Find where the given text appears and provide that cell's center as (X, Y) coordinate. 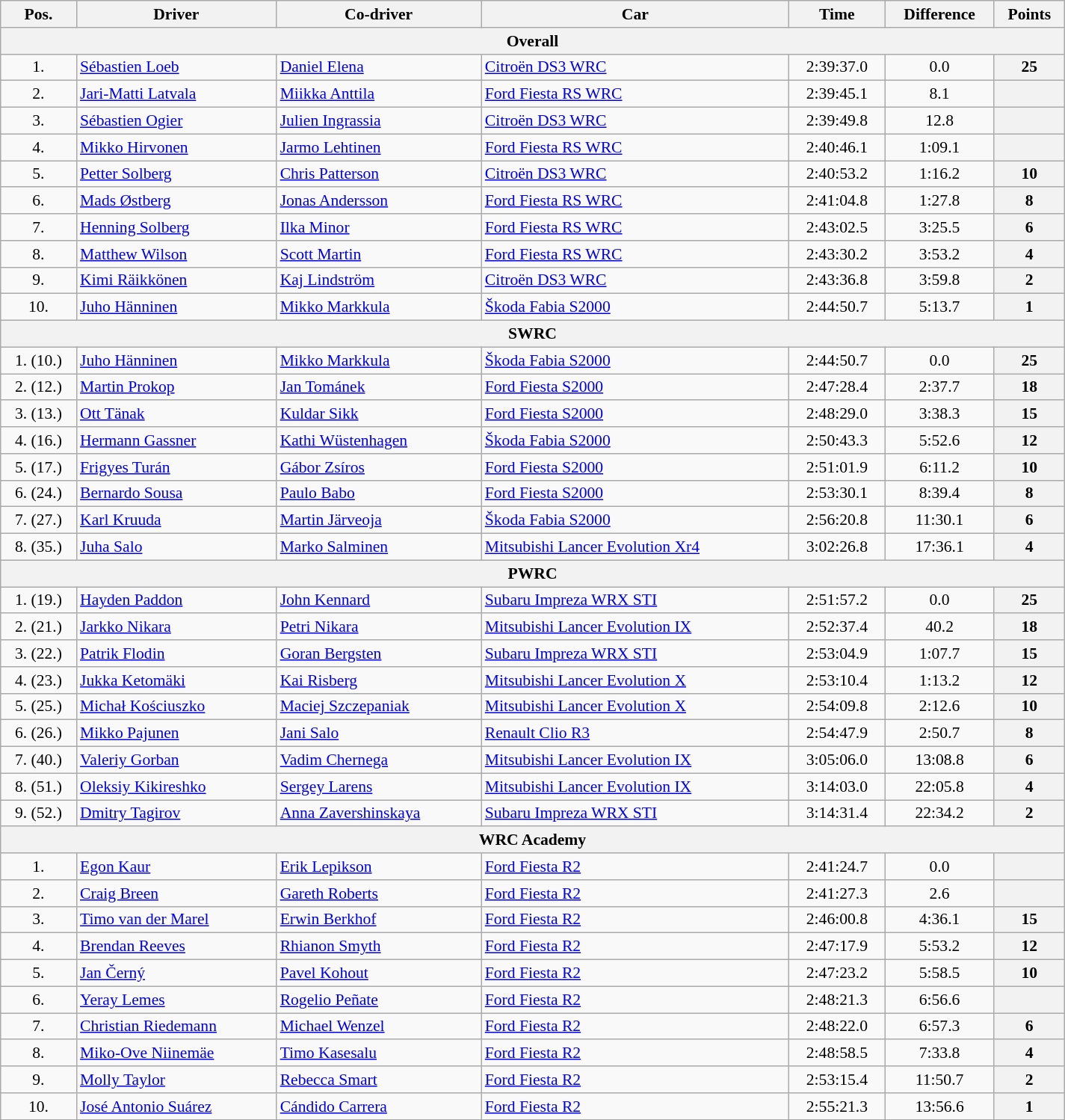
17:36.1 (939, 547)
2:43:02.5 (837, 227)
Molly Taylor (176, 1080)
8.1 (939, 94)
2:53:30.1 (837, 493)
Pavel Kohout (379, 973)
Christian Riedemann (176, 1027)
Anna Zavershinskaya (379, 813)
Sergey Larens (379, 787)
Gareth Roberts (379, 893)
2:37.7 (939, 387)
Jari-Matti Latvala (176, 94)
5:53.2 (939, 947)
Timo Kasesalu (379, 1053)
Frigyes Turán (176, 467)
2:47:17.9 (837, 947)
2:12.6 (939, 707)
5. (25.) (39, 707)
Renault Clio R3 (635, 733)
9. (52.) (39, 813)
6:56.6 (939, 1000)
Oleksiy Kikireshko (176, 787)
2:39:45.1 (837, 94)
13:56.6 (939, 1107)
6:57.3 (939, 1027)
Ott Tänak (176, 414)
Sébastien Ogier (176, 121)
Hermann Gassner (176, 440)
3:59.8 (939, 280)
2:50.7 (939, 733)
Ilka Minor (379, 227)
Co-driver (379, 14)
3:14:03.0 (837, 787)
2:53:15.4 (837, 1080)
1. (10.) (39, 360)
Craig Breen (176, 893)
Miikka Anttila (379, 94)
Valeriy Gorban (176, 760)
6. (26.) (39, 733)
Kuldar Sikk (379, 414)
José Antonio Suárez (176, 1107)
2:48:29.0 (837, 414)
3:25.5 (939, 227)
3:38.3 (939, 414)
5:58.5 (939, 973)
Henning Solberg (176, 227)
Jan Tománek (379, 387)
John Kennard (379, 600)
12.8 (939, 121)
Michał Kościuszko (176, 707)
3:05:06.0 (837, 760)
Sébastien Loeb (176, 67)
Mikko Pajunen (176, 733)
SWRC (533, 334)
1:27.8 (939, 201)
3:02:26.8 (837, 547)
Petri Nikara (379, 627)
2:47:23.2 (837, 973)
Rebecca Smart (379, 1080)
2:48:21.3 (837, 1000)
Martin Prokop (176, 387)
Egon Kaur (176, 867)
8:39.4 (939, 493)
Julien Ingrassia (379, 121)
Erwin Berkhof (379, 920)
1. (19.) (39, 600)
Gábor Zsíros (379, 467)
Dmitry Tagirov (176, 813)
PWRC (533, 573)
Vadim Chernega (379, 760)
2:56:20.8 (837, 520)
Kaj Lindström (379, 280)
Kai Risberg (379, 680)
Time (837, 14)
Mads Østberg (176, 201)
Miko-Ove Niinemäe (176, 1053)
2:50:43.3 (837, 440)
Matthew Wilson (176, 254)
40.2 (939, 627)
2:41:04.8 (837, 201)
3. (13.) (39, 414)
7. (40.) (39, 760)
Martin Järveoja (379, 520)
WRC Academy (533, 840)
Erik Lepikson (379, 867)
2. (12.) (39, 387)
11:30.1 (939, 520)
1:09.1 (939, 147)
2:47:28.4 (837, 387)
3. (22.) (39, 653)
2:43:30.2 (837, 254)
Scott Martin (379, 254)
2:43:36.8 (837, 280)
Jonas Andersson (379, 201)
Kathi Wüstenhagen (379, 440)
Juha Salo (176, 547)
Goran Bergsten (379, 653)
Yeray Lemes (176, 1000)
3:14:31.4 (837, 813)
Marko Salminen (379, 547)
2:54:09.8 (837, 707)
6:11.2 (939, 467)
Jan Černý (176, 973)
2:51:01.9 (837, 467)
5:52.6 (939, 440)
Car (635, 14)
Karl Kruuda (176, 520)
3:53.2 (939, 254)
4. (23.) (39, 680)
7:33.8 (939, 1053)
Jani Salo (379, 733)
22:05.8 (939, 787)
Kimi Räikkönen (176, 280)
Jarkko Nikara (176, 627)
2:39:37.0 (837, 67)
Driver (176, 14)
13:08.8 (939, 760)
2.6 (939, 893)
22:34.2 (939, 813)
1:13.2 (939, 680)
Pos. (39, 14)
2:46:00.8 (837, 920)
Hayden Paddon (176, 600)
5:13.7 (939, 307)
2:40:53.2 (837, 174)
2:41:27.3 (837, 893)
7. (27.) (39, 520)
Mitsubishi Lancer Evolution Xr4 (635, 547)
4. (16.) (39, 440)
Michael Wenzel (379, 1027)
Timo van der Marel (176, 920)
Cándido Carrera (379, 1107)
Mikko Hirvonen (176, 147)
5. (17.) (39, 467)
Bernardo Sousa (176, 493)
1:16.2 (939, 174)
8. (51.) (39, 787)
6. (24.) (39, 493)
Overall (533, 41)
2. (21.) (39, 627)
2:48:58.5 (837, 1053)
Rhianon Smyth (379, 947)
2:39:49.8 (837, 121)
Petter Solberg (176, 174)
4:36.1 (939, 920)
2:52:37.4 (837, 627)
2:53:10.4 (837, 680)
11:50.7 (939, 1080)
2:48:22.0 (837, 1027)
2:55:21.3 (837, 1107)
Chris Patterson (379, 174)
1:07.7 (939, 653)
2:41:24.7 (837, 867)
Patrik Flodin (176, 653)
Paulo Babo (379, 493)
8. (35.) (39, 547)
Jarmo Lehtinen (379, 147)
Daniel Elena (379, 67)
2:51:57.2 (837, 600)
2:54:47.9 (837, 733)
Difference (939, 14)
2:53:04.9 (837, 653)
Points (1029, 14)
Brendan Reeves (176, 947)
Rogelio Peñate (379, 1000)
Jukka Ketomäki (176, 680)
2:40:46.1 (837, 147)
Maciej Szczepaniak (379, 707)
